For the text-containing cell, return its midpoint in (X, Y) coordinate format. 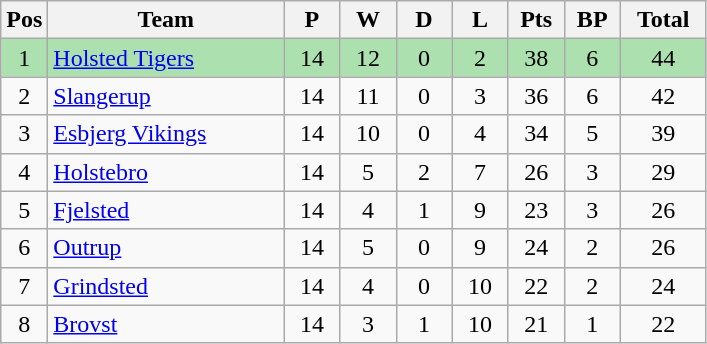
Slangerup (166, 96)
29 (663, 172)
39 (663, 134)
BP (592, 20)
Outrup (166, 248)
L (480, 20)
D (424, 20)
Holsted Tigers (166, 58)
Esbjerg Vikings (166, 134)
21 (536, 324)
Grindsted (166, 286)
42 (663, 96)
P (312, 20)
36 (536, 96)
Pos (24, 20)
W (368, 20)
Fjelsted (166, 210)
38 (536, 58)
Brovst (166, 324)
44 (663, 58)
34 (536, 134)
12 (368, 58)
11 (368, 96)
23 (536, 210)
Team (166, 20)
8 (24, 324)
Pts (536, 20)
Holstebro (166, 172)
Total (663, 20)
